From the cell containing the given text, extract its center point as (X, Y) coordinate. 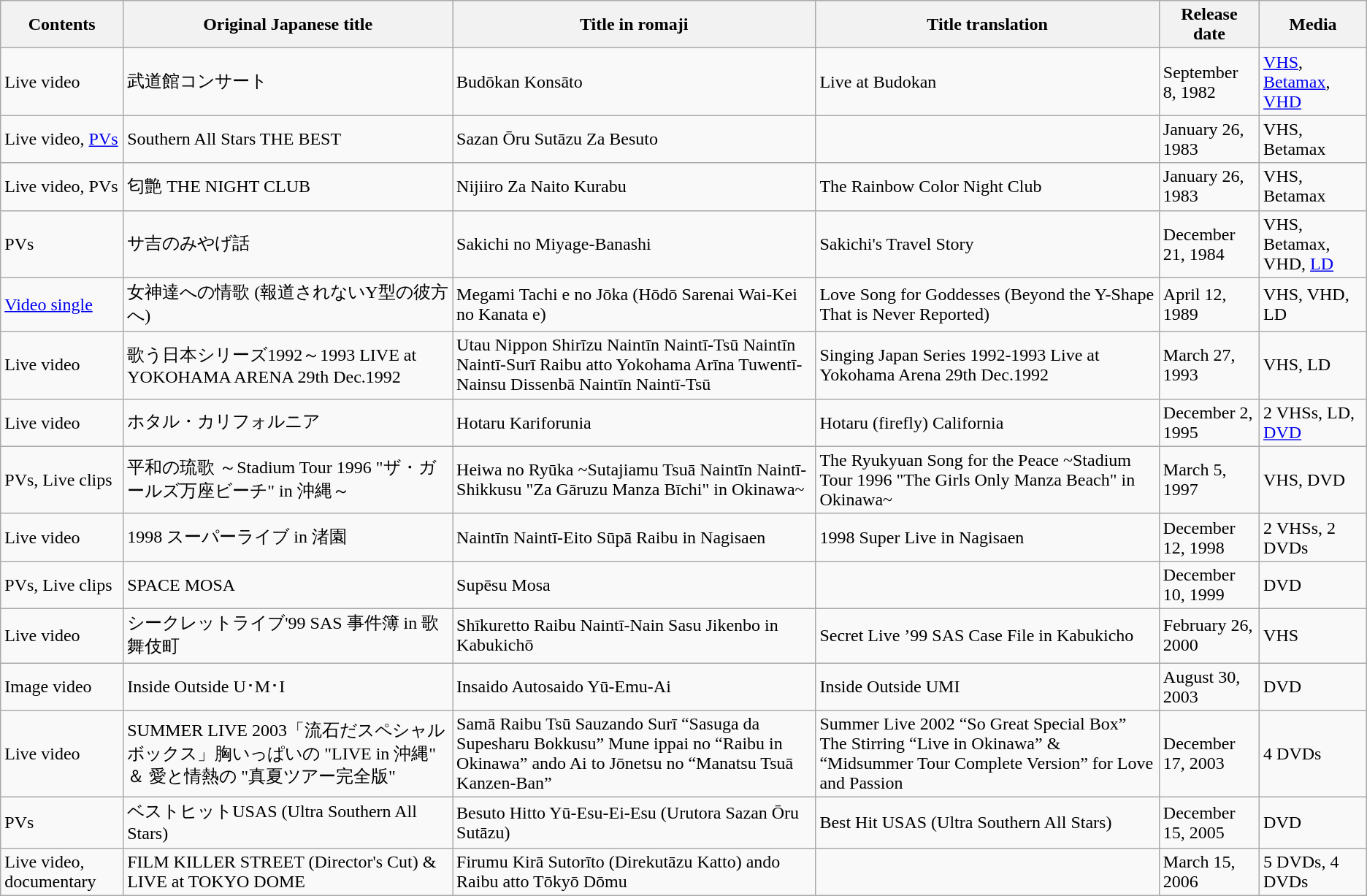
ベストヒットUSAS (Ultra Southern All Stars) (288, 823)
サ吉のみやげ話 (288, 244)
The Rainbow Color Night Club (987, 187)
SPACE MOSA (288, 584)
Nijiiro Za Naito Kurabu (634, 187)
Love Song for Goddesses (Beyond the Y-Shape That is Never Reported) (987, 305)
The Ryukyuan Song for the Peace ~Stadium Tour 1996 "The Girls Only Manza Beach" in Okinawa~ (987, 480)
匂艶 THE NIGHT CLUB (288, 187)
2 VHSs, LD, DVD (1313, 422)
Live at Budokan (987, 82)
Video single (62, 305)
Best Hit USAS (Ultra Southern All Stars) (987, 823)
Image video (62, 686)
Hotaru (firefly) California (987, 422)
December 17, 2003 (1209, 754)
Megami Tachi e no Jōka (Hōdō Sarenai Wai-Kei no Kanata e) (634, 305)
シークレットライブ'99 SAS 事件簿 in 歌舞伎町 (288, 635)
1998 Super Live in Nagisaen (987, 537)
VHS, Betamax, VHD, LD (1313, 244)
Title translation (987, 25)
Shīkuretto Raibu Naintī-Nain Sasu Jikenbo in Kabukichō (634, 635)
February 26, 2000 (1209, 635)
Firumu Kirā Sutorīto (Direkutāzu Katto) ando Raibu atto Tōkyō Dōmu (634, 872)
April 12, 1989 (1209, 305)
Utau Nippon Shirīzu Naintīn Naintī-Tsū Naintīn Naintī-Surī Raibu atto Yokohama Arīna Tuwentī-Nainsu Dissenbā Naintīn Naintī-Tsū (634, 365)
Samā Raibu Tsū Sauzando Surī “Sasuga da Supesharu Bokkusu” Mune ippai no “Raibu in Okinawa” ando Ai to Jōnetsu no “Manatsu Tsuā Kanzen-Ban” (634, 754)
Supēsu Mosa (634, 584)
Secret Live ’99 SAS Case File in Kabukicho (987, 635)
VHS, VHD, LD (1313, 305)
FILM KILLER STREET (Director's Cut) & LIVE at TOKYO DOME (288, 872)
September 8, 1982 (1209, 82)
5 DVDs, 4 DVDs (1313, 872)
VHS (1313, 635)
Singing Japan Series 1992-1993 Live at Yokohama Arena 29th Dec.1992 (987, 365)
Naintīn Naintī-Eito Sūpā Raibu in Nagisaen (634, 537)
Release date (1209, 25)
Sakichi's Travel Story (987, 244)
VHS, LD (1313, 365)
平和の琉歌 ～Stadium Tour 1996 "ザ・ガールズ万座ビーチ" in 沖縄～ (288, 480)
歌う日本シリーズ1992～1993 LIVE at YOKOHAMA ARENA 29th Dec.1992 (288, 365)
Budōkan Konsāto (634, 82)
December 10, 1999 (1209, 584)
ホタル・カリフォルニア (288, 422)
Besuto Hitto Yū-Esu-Ei-Esu (Urutora Sazan Ōru Sutāzu) (634, 823)
Contents (62, 25)
Inside Outside U･M･I (288, 686)
Hotaru Kariforunia (634, 422)
Original Japanese title (288, 25)
Southern All Stars THE BEST (288, 139)
2 VHSs, 2 DVDs (1313, 537)
武道館コンサート (288, 82)
Sakichi no Miyage-Banashi (634, 244)
December 21, 1984 (1209, 244)
SUMMER LIVE 2003「流石だスペシャルボックス」胸いっぱいの "LIVE in 沖縄" ＆ 愛と情熱の "真夏ツアー完全版" (288, 754)
Summer Live 2002 “So Great Special Box” The Stirring “Live in Okinawa” & “Midsummer Tour Complete Version” for Love and Passion (987, 754)
Title in romaji (634, 25)
March 15, 2006 (1209, 872)
女神達への情歌 (報道されないY型の彼方へ) (288, 305)
VHS, DVD (1313, 480)
Insaido Autosaido Yū-Emu-Ai (634, 686)
Sazan Ōru Sutāzu Za Besuto (634, 139)
March 27, 1993 (1209, 365)
December 2, 1995 (1209, 422)
1998 スーパーライブ in 渚園 (288, 537)
Heiwa no Ryūka ~Sutajiamu Tsuā Naintīn Naintī-Shikkusu "Za Gāruzu Manza Bīchi" in Okinawa~ (634, 480)
Media (1313, 25)
Inside Outside UMI (987, 686)
March 5, 1997 (1209, 480)
4 DVDs (1313, 754)
VHS, Betamax, VHD (1313, 82)
December 15, 2005 (1209, 823)
August 30, 2003 (1209, 686)
Live video, documentary (62, 872)
December 12, 1998 (1209, 537)
